Determine the [x, y] coordinate at the center of the cell enclosing the given text.  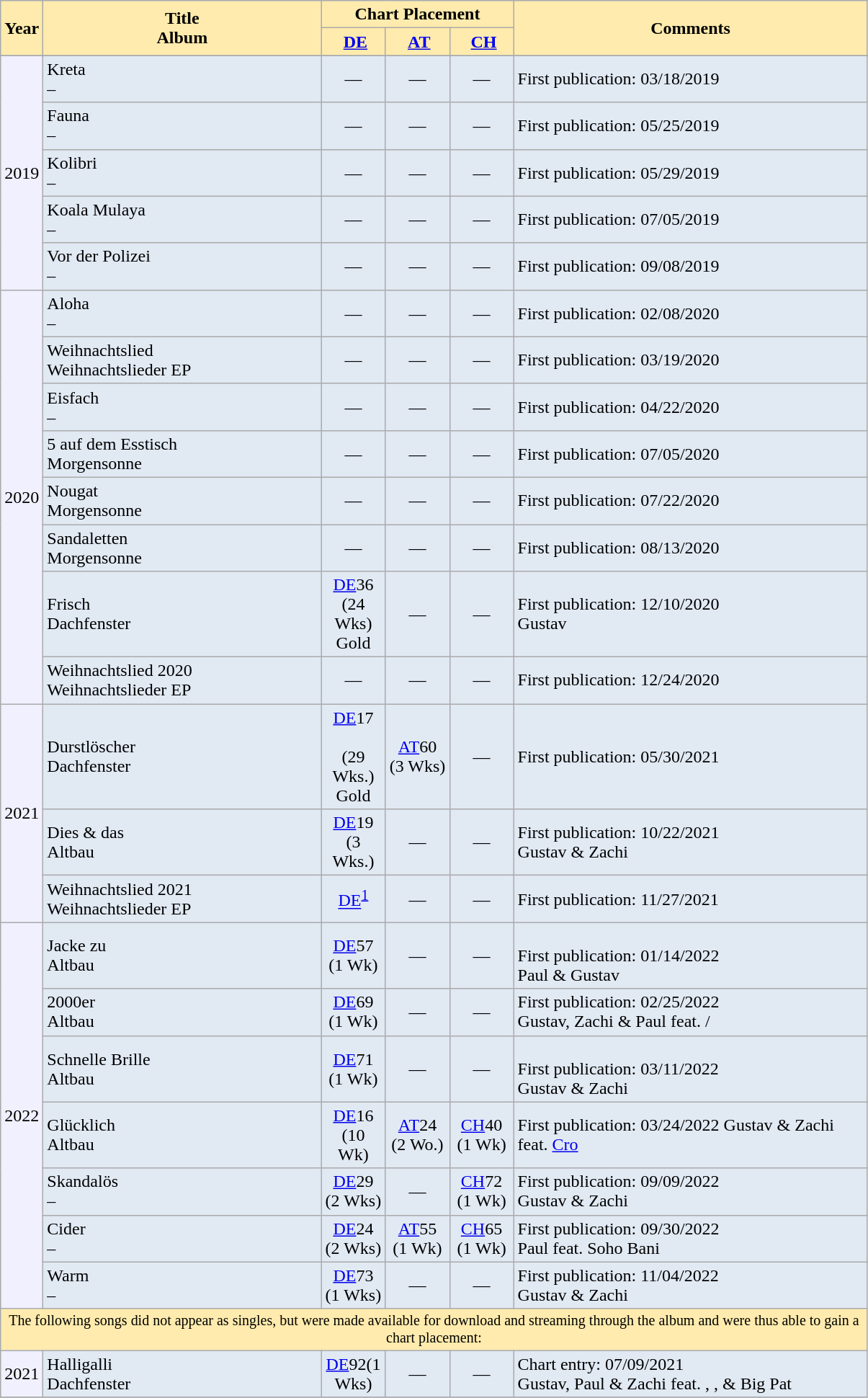
First publication: 09/09/2022Gustav & Zachi [690, 1192]
CH65(1 Wk) [481, 1238]
Dies & dasAltbau [182, 842]
DE92(1 Wks) [353, 1373]
SandalettenMorgensonne [182, 548]
First publication: 10/22/2021Gustav & Zachi [690, 842]
First publication: 04/22/2020 [690, 406]
AT [418, 42]
First publication: 01/14/2022Paul & Gustav [690, 956]
Chart Placement [418, 14]
DE [353, 42]
DE69(1 Wk) [353, 1012]
First publication: 07/05/2019 [690, 219]
First publication: 05/25/2019 [690, 125]
DE1 [353, 899]
FrischDachfenster [182, 614]
AT55(1 Wk) [418, 1238]
First publication: 02/08/2020 [690, 313]
DurstlöscherDachfenster [182, 757]
AT60(3 Wks) [418, 757]
TitleAlbum [182, 28]
Comments [690, 28]
Aloha– [182, 313]
GlücklichAltbau [182, 1135]
First publication: 11/04/2022Gustav & Zachi [690, 1286]
Weihnachtslied 2021Weihnachtslieder EP [182, 899]
DE19(3 Wks.) [353, 842]
First publication: 03/19/2020 [690, 360]
5 auf dem EsstischMorgensonne [182, 454]
DE17 (29 Wks.)Gold [353, 757]
First publication: 03/18/2019 [690, 79]
DE16(10 Wk) [353, 1135]
First publication: 08/13/2020 [690, 548]
First publication: 12/24/2020 [690, 680]
DE57(1 Wk) [353, 956]
First publication: 07/22/2020 [690, 500]
DE73(1 Wks) [353, 1286]
CH40(1 Wk) [481, 1135]
DE71(1 Wk) [353, 1069]
First publication: 03/11/2022Gustav & Zachi [690, 1069]
Jacke zuAltbau [182, 956]
First publication: 05/30/2021 [690, 757]
First publication: 07/05/2020 [690, 454]
Chart entry: 07/09/2021Gustav, Paul & Zachi feat. , , & Big Pat [690, 1373]
HalligalliDachfenster [182, 1373]
First publication: 12/10/2020Gustav [690, 614]
Kreta– [182, 79]
Koala Mulaya– [182, 219]
Warm– [182, 1286]
DE24(2 Wks) [353, 1238]
Skandalös– [182, 1192]
WeihnachtsliedWeihnachtslieder EP [182, 360]
Weihnachtslied 2020Weihnachtslieder EP [182, 680]
DE36(24 Wks) Gold [353, 614]
Kolibri– [182, 173]
2019 [22, 173]
AT24(2 Wo.) [418, 1135]
Cider– [182, 1238]
Eisfach– [182, 406]
Schnelle BrilleAltbau [182, 1069]
2020 [22, 497]
2000erAltbau [182, 1012]
Fauna– [182, 125]
Vor der Polizei– [182, 267]
First publication: 11/27/2021 [690, 899]
Year [22, 28]
2022 [22, 1116]
First publication: 09/08/2019 [690, 267]
First publication: 09/30/2022Paul feat. Soho Bani [690, 1238]
NougatMorgensonne [182, 500]
CH [481, 42]
CH72(1 Wk) [481, 1192]
First publication: 05/29/2019 [690, 173]
First publication: 03/24/2022 Gustav & Zachi feat. Cro [690, 1135]
DE29(2 Wks) [353, 1192]
First publication: 02/25/2022Gustav, Zachi & Paul feat. / [690, 1012]
